Detect which cell encompasses the target text, then output its (x, y) center coordinate. 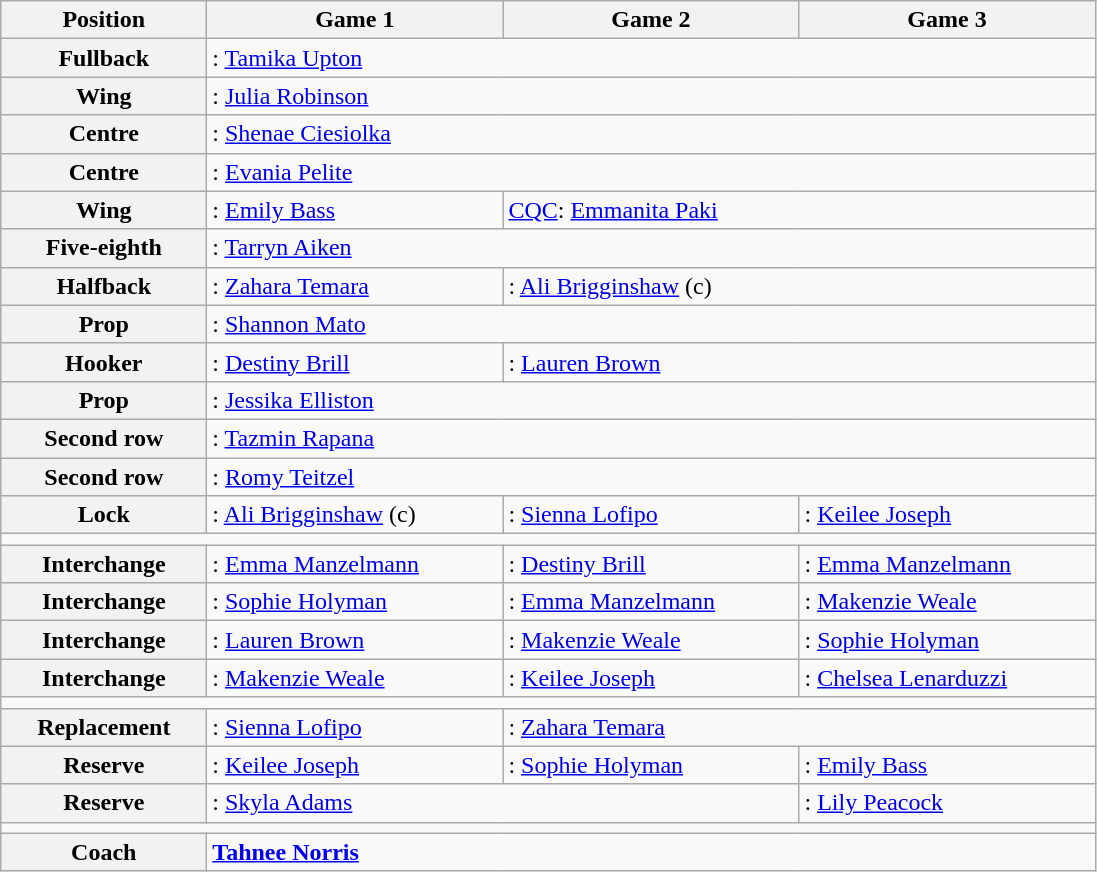
Fullback (104, 58)
: Tamika Upton (651, 58)
Game 1 (355, 20)
Game 3 (947, 20)
Lock (104, 515)
: Tarryn Aiken (651, 248)
Position (104, 20)
Hooker (104, 362)
: Lily Peacock (947, 803)
Five-eighth (104, 248)
: Skyla Adams (503, 803)
: Shenae Ciesiolka (651, 134)
Replacement (104, 727)
: Shannon Mato (651, 324)
Game 2 (651, 20)
: Chelsea Lenarduzzi (947, 678)
CQC: Emmanita Paki (799, 210)
Halfback (104, 286)
Tahnee Norris (651, 852)
Coach (104, 852)
: Tazmin Rapana (651, 438)
: Evania Pelite (651, 172)
: Jessika Elliston (651, 400)
: Julia Robinson (651, 96)
: Romy Teitzel (651, 477)
